Detect which cell encompasses the target text, then output its [x, y] center coordinate. 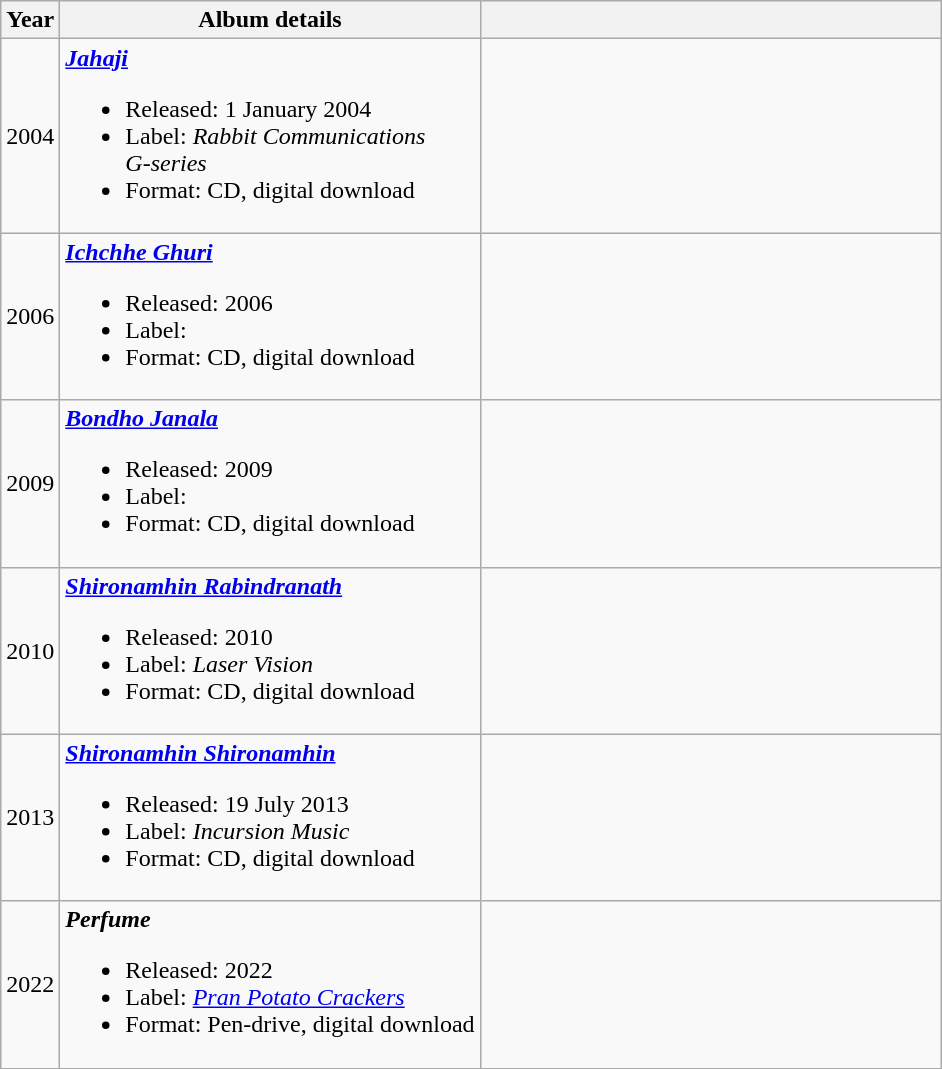
2013 [30, 818]
2010 [30, 650]
Ichchhe GhuriReleased: 2006Label:Format: CD, digital download [270, 316]
PerfumeReleased: 2022Label: Pran Potato CrackersFormat: Pen-drive, digital download [270, 984]
2006 [30, 316]
Bondho JanalaReleased: 2009Label:Format: CD, digital download [270, 484]
Shironamhin ShironamhinReleased: 19 July 2013Label: Incursion MusicFormat: CD, digital download [270, 818]
2004 [30, 136]
Shironamhin RabindranathReleased: 2010Label: Laser VisionFormat: CD, digital download [270, 650]
2009 [30, 484]
Year [30, 20]
JahajiReleased: 1 January 2004Label: Rabbit Communications G-seriesFormat: CD, digital download [270, 136]
2022 [30, 984]
Album details [270, 20]
